For the text-containing cell, return its midpoint in (x, y) coordinate format. 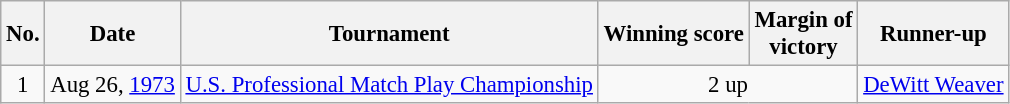
Margin ofvictory (804, 34)
Runner-up (934, 34)
2 up (728, 85)
No. (23, 34)
Date (112, 34)
Tournament (389, 34)
Aug 26, 1973 (112, 85)
U.S. Professional Match Play Championship (389, 85)
Winning score (674, 34)
DeWitt Weaver (934, 85)
1 (23, 85)
